Find where the given text appears and provide that cell's center as [X, Y] coordinate. 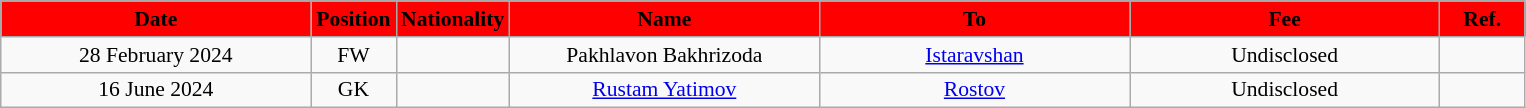
Rostov [974, 90]
Nationality [452, 19]
GK [354, 90]
28 February 2024 [156, 55]
Istaravshan [974, 55]
Fee [1285, 19]
Ref. [1482, 19]
16 June 2024 [156, 90]
FW [354, 55]
Date [156, 19]
Position [354, 19]
Name [664, 19]
Pakhlavon Bakhrizoda [664, 55]
Rustam Yatimov [664, 90]
To [974, 19]
